Pinpoint the cell where the given text exists, returning its (X, Y) midpoint coordinate. 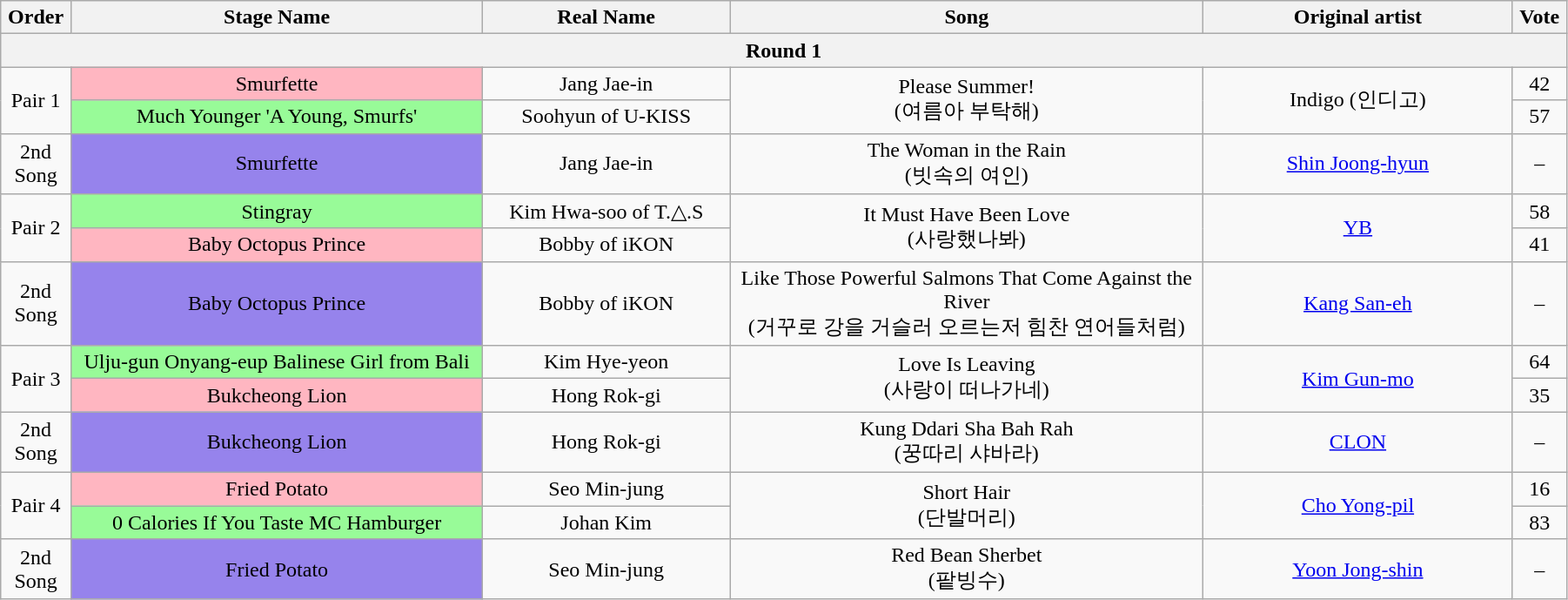
YB (1357, 228)
Kim Hye-yeon (606, 362)
Stingray (277, 212)
Love Is Leaving(사랑이 떠나가네) (967, 379)
The Woman in the Rain(빗속의 여인) (967, 164)
Short Hair(단발머리) (967, 505)
57 (1540, 117)
58 (1540, 212)
CLON (1357, 442)
Red Bean Sherbet(팥빙수) (967, 570)
Kung Ddari Sha Bah Rah(꿍따리 샤바라) (967, 442)
Pair 2 (37, 228)
Kim Hwa-soo of T.△.S (606, 212)
Much Younger 'A Young, Smurfs' (277, 117)
Shin Joong-hyun (1357, 164)
Song (967, 17)
35 (1540, 395)
Pair 3 (37, 379)
42 (1540, 84)
Like Those Powerful Salmons That Come Against the River(거꾸로 강을 거슬러 오르는저 힘찬 연어들처럼) (967, 303)
Stage Name (277, 17)
Real Name (606, 17)
Order (37, 17)
Vote (1540, 17)
Indigo (인디고) (1357, 100)
It Must Have Been Love(사랑했나봐) (967, 228)
16 (1540, 489)
Pair 4 (37, 505)
Soohyun of U-KISS (606, 117)
64 (1540, 362)
Ulju-gun Onyang-eup Balinese Girl from Bali (277, 362)
Kang San-eh (1357, 303)
Round 1 (784, 51)
Pair 1 (37, 100)
41 (1540, 245)
0 Calories If You Taste MC Hamburger (277, 522)
Please Summer!(여름아 부탁해) (967, 100)
Cho Yong-pil (1357, 505)
Yoon Jong-shin (1357, 570)
Original artist (1357, 17)
83 (1540, 522)
Kim Gun-mo (1357, 379)
Johan Kim (606, 522)
